Search for the cell housing the specified text and yield its (x, y) center coordinate. 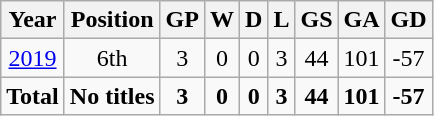
GA (362, 20)
D (253, 20)
L (282, 20)
No titles (112, 96)
W (222, 20)
GD (408, 20)
GS (316, 20)
Year (33, 20)
2019 (33, 58)
GP (182, 20)
Position (112, 20)
Total (33, 96)
6th (112, 58)
